Extract the (x, y) coordinate from the center of the cell holding the provided text.  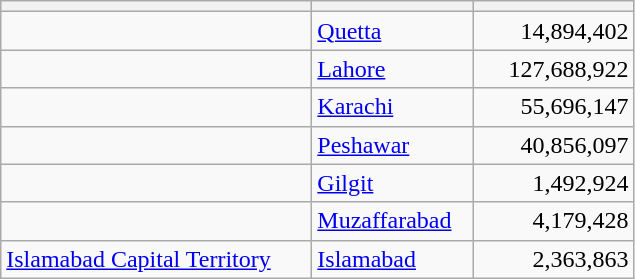
40,856,097 (554, 145)
2,363,863 (554, 259)
14,894,402 (554, 31)
Peshawar (392, 145)
Gilgit (392, 183)
127,688,922 (554, 69)
Karachi (392, 107)
4,179,428 (554, 221)
Quetta (392, 31)
Islamabad Capital Territory (156, 259)
Lahore (392, 69)
Muzaffarabad (392, 221)
1,492,924 (554, 183)
55,696,147 (554, 107)
Islamabad (392, 259)
